Output the (x, y) coordinate of the center of the cell containing the given text.  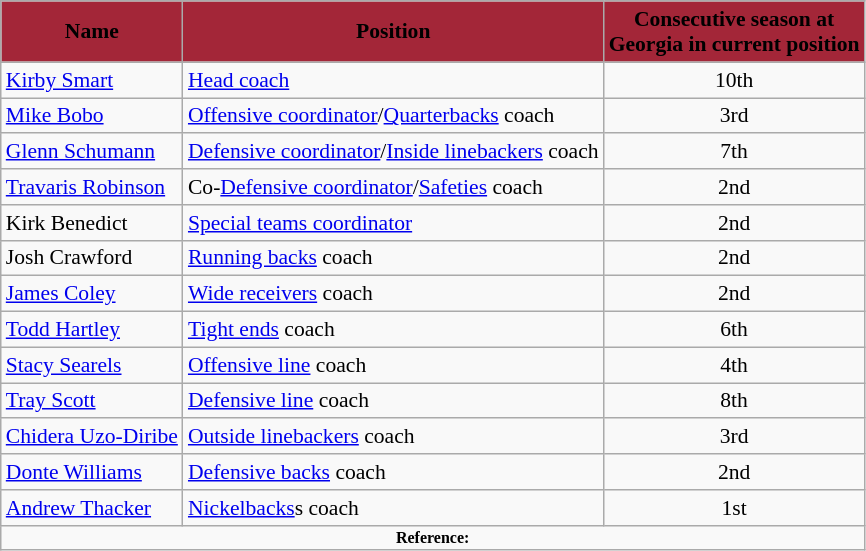
Wide receivers coach (394, 294)
Position (394, 32)
Stacy Searels (92, 365)
Todd Hartley (92, 330)
Mike Bobo (92, 116)
Travaris Robinson (92, 187)
Donte Williams (92, 472)
Head coach (394, 80)
Nickelbackss coach (394, 508)
Name (92, 32)
Outside linebackers coach (394, 437)
Defensive coordinator/Inside linebackers coach (394, 152)
Defensive line coach (394, 401)
Chidera Uzo-Diribe (92, 437)
Offensive line coach (394, 365)
Tray Scott (92, 401)
Consecutive season atGeorgia in current position (734, 32)
James Coley (92, 294)
Reference: (433, 537)
Tight ends coach (394, 330)
Special teams coordinator (394, 223)
Kirk Benedict (92, 223)
8th (734, 401)
7th (734, 152)
Offensive coordinator/Quarterbacks coach (394, 116)
Co-Defensive coordinator/Safeties coach (394, 187)
6th (734, 330)
10th (734, 80)
Kirby Smart (92, 80)
Running backs coach (394, 258)
4th (734, 365)
Andrew Thacker (92, 508)
Josh Crawford (92, 258)
1st (734, 508)
Glenn Schumann (92, 152)
Defensive backs coach (394, 472)
